Search for the cell housing the specified text and yield its (X, Y) center coordinate. 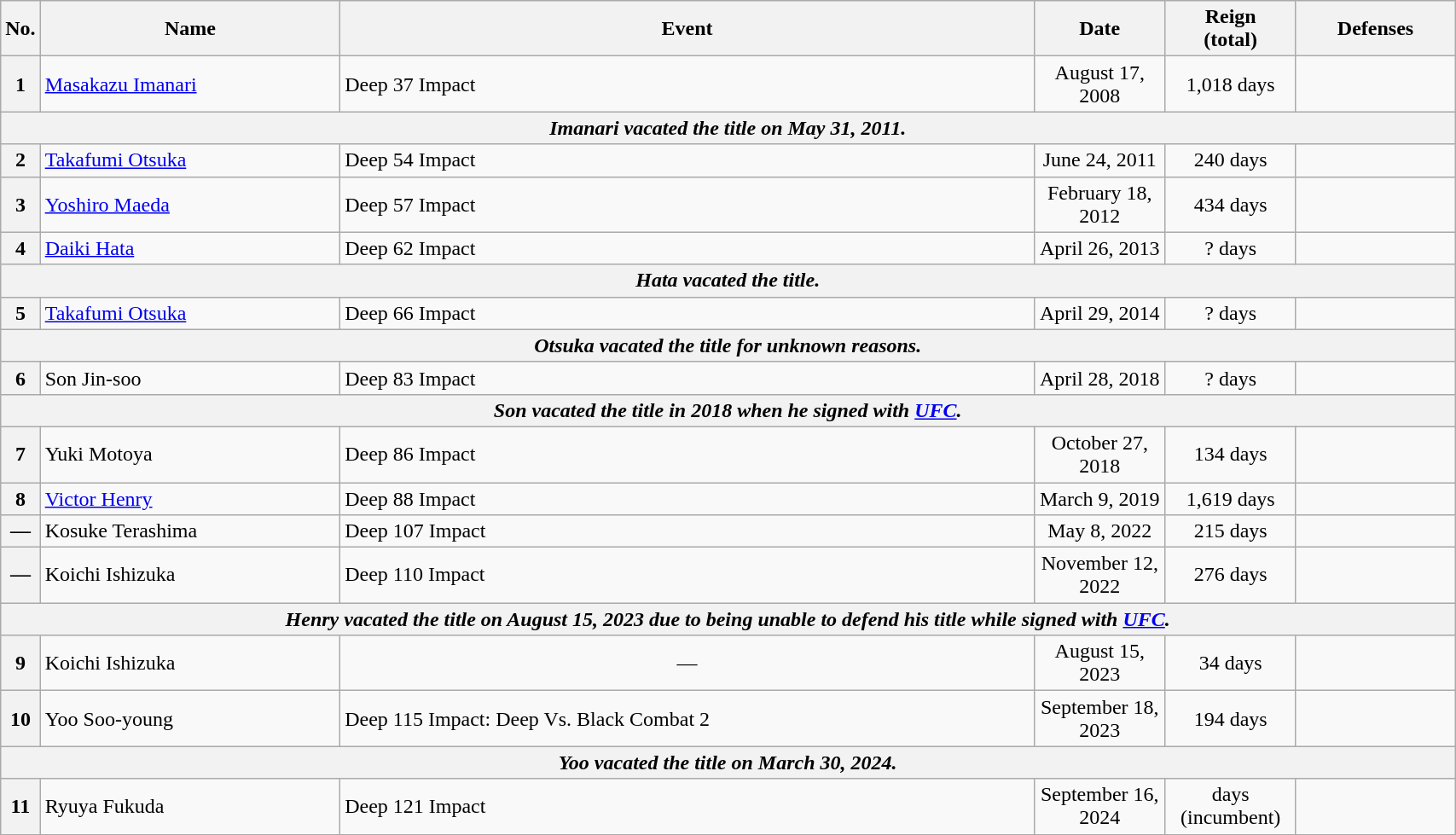
days(incumbent) (1230, 807)
Henry vacated the title on August 15, 2023 due to being unable to defend his title while signed with UFC. (728, 619)
4 (20, 248)
1,619 days (1230, 499)
Imanari vacated the title on May 31, 2011. (728, 128)
Deep 86 Impact (687, 454)
Masakazu Imanari (189, 84)
Kosuke Terashima (189, 531)
Deep 37 Impact (687, 84)
34 days (1230, 664)
October 27, 2018 (1100, 454)
April 29, 2014 (1100, 313)
Son vacated the title in 2018 when he signed with UFC. (728, 410)
April 28, 2018 (1100, 378)
Event (687, 29)
May 8, 2022 (1100, 531)
Deep 107 Impact (687, 531)
Deep 62 Impact (687, 248)
Deep 121 Impact (687, 807)
2 (20, 160)
Yoshiro Maeda (189, 205)
1,018 days (1230, 84)
Name (189, 29)
10 (20, 718)
Yoo Soo-young (189, 718)
August 17, 2008 (1100, 84)
September 16, 2024 (1100, 807)
Reign(total) (1230, 29)
134 days (1230, 454)
Otsuka vacated the title for unknown reasons. (728, 345)
7 (20, 454)
11 (20, 807)
Yoo vacated the title on March 30, 2024. (728, 763)
Deep 83 Impact (687, 378)
September 18, 2023 (1100, 718)
Deep 66 Impact (687, 313)
Deep 115 Impact: Deep Vs. Black Combat 2 (687, 718)
194 days (1230, 718)
9 (20, 664)
Deep 88 Impact (687, 499)
Deep 110 Impact (687, 575)
November 12, 2022 (1100, 575)
Victor Henry (189, 499)
1 (20, 84)
Defenses (1375, 29)
434 days (1230, 205)
276 days (1230, 575)
215 days (1230, 531)
August 15, 2023 (1100, 664)
8 (20, 499)
Son Jin-soo (189, 378)
April 26, 2013 (1100, 248)
Date (1100, 29)
No. (20, 29)
Deep 54 Impact (687, 160)
3 (20, 205)
March 9, 2019 (1100, 499)
6 (20, 378)
Yuki Motoya (189, 454)
240 days (1230, 160)
June 24, 2011 (1100, 160)
Daiki Hata (189, 248)
Hata vacated the title. (728, 281)
Deep 57 Impact (687, 205)
5 (20, 313)
Ryuya Fukuda (189, 807)
February 18, 2012 (1100, 205)
